Locate the cell with the specified text and output its (X, Y) center coordinate. 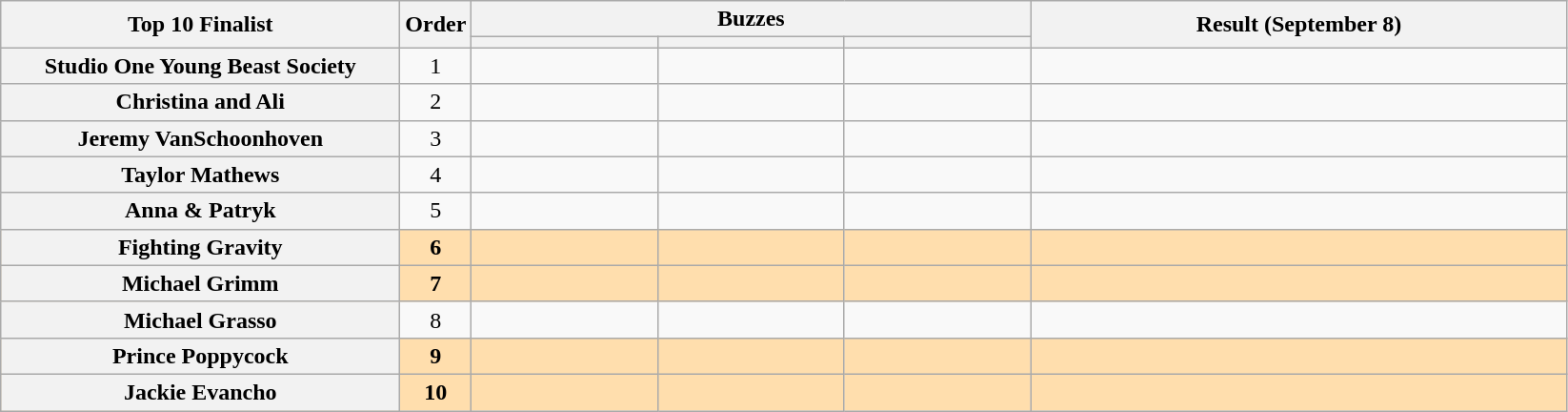
Studio One Young Beast Society (200, 66)
6 (436, 247)
Christina and Ali (200, 102)
Prince Poppycock (200, 356)
9 (436, 356)
Michael Grasso (200, 319)
5 (436, 211)
Buzzes (751, 19)
Jackie Evancho (200, 392)
1 (436, 66)
3 (436, 138)
Top 10 Finalist (200, 25)
7 (436, 283)
Fighting Gravity (200, 247)
Result (September 8) (1299, 25)
10 (436, 392)
Jeremy VanSchoonhoven (200, 138)
Michael Grimm (200, 283)
4 (436, 175)
Order (436, 25)
8 (436, 319)
2 (436, 102)
Taylor Mathews (200, 175)
Anna & Patryk (200, 211)
